Return the [X, Y] coordinate for the center point of the cell that contains the specified text.  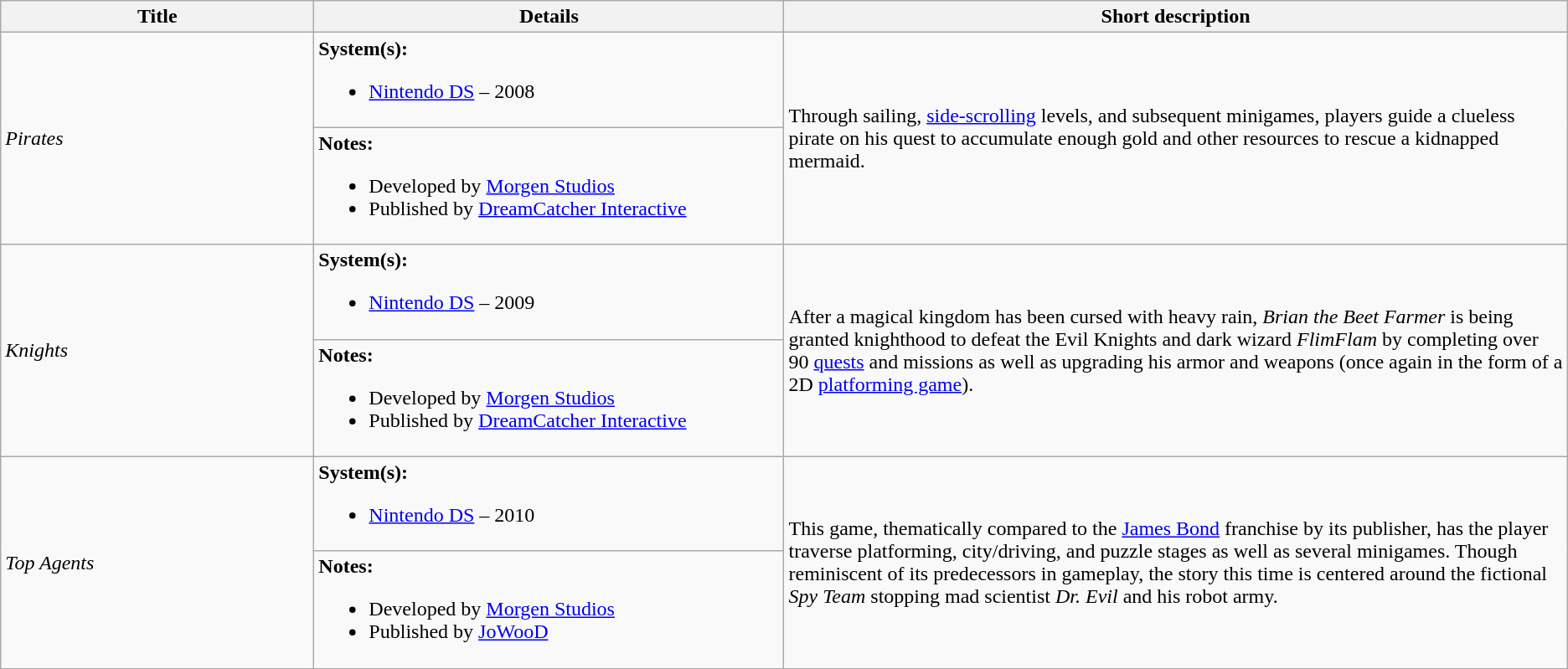
Short description [1176, 17]
System(s):Nintendo DS – 2010 [549, 504]
Notes:Developed by Morgen StudiosPublished by JoWooD [549, 610]
Pirates [157, 139]
Top Agents [157, 563]
Knights [157, 350]
Title [157, 17]
System(s):Nintendo DS – 2008 [549, 80]
Details [549, 17]
System(s):Nintendo DS – 2009 [549, 291]
